Detect which cell encompasses the target text, then output its [X, Y] center coordinate. 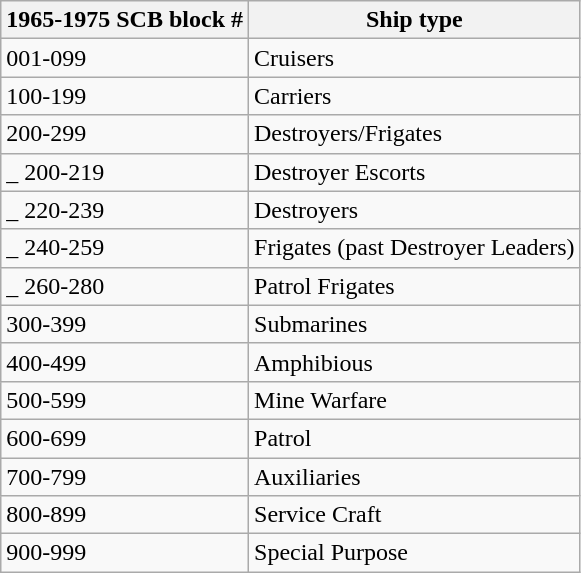
Ship type [415, 20]
700-799 [125, 477]
Carriers [415, 96]
200-299 [125, 134]
Auxiliaries [415, 477]
Cruisers [415, 58]
Destroyer Escorts [415, 172]
400-499 [125, 362]
Submarines [415, 324]
Special Purpose [415, 553]
800-899 [125, 515]
600-699 [125, 438]
_ 220-239 [125, 210]
100-199 [125, 96]
300-399 [125, 324]
_ 200-219 [125, 172]
_ 240-259 [125, 248]
900-999 [125, 553]
Amphibious [415, 362]
Patrol Frigates [415, 286]
Frigates (past Destroyer Leaders) [415, 248]
Service Craft [415, 515]
Patrol [415, 438]
Destroyers [415, 210]
500-599 [125, 400]
_ 260-280 [125, 286]
Mine Warfare [415, 400]
Destroyers/Frigates [415, 134]
1965-1975 SCB block # [125, 20]
001-099 [125, 58]
